From the cell containing the given text, extract its center point as (x, y) coordinate. 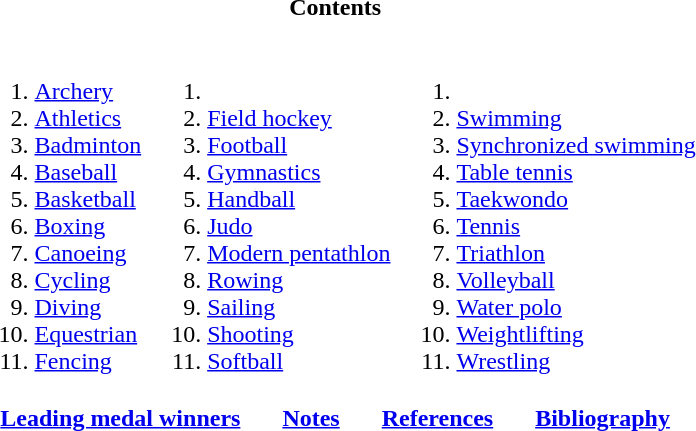
Field hockeyFootballGymnasticsHandballJudoModern pentathlonRowingSailingShootingSoftball (269, 212)
